Find where the given text appears and provide that cell's center as (x, y) coordinate. 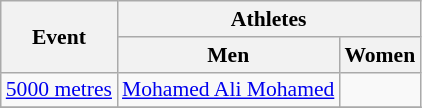
Athletes (268, 19)
Women (380, 55)
Men (228, 55)
Event (59, 36)
Mohamed Ali Mohamed (228, 90)
5000 metres (59, 90)
